Extract the (X, Y) coordinate from the center of the cell holding the provided text.  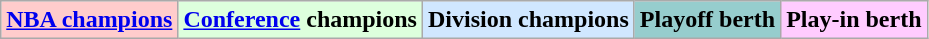
Conference champions (300, 20)
NBA champions (90, 20)
Division champions (528, 20)
Play-in berth (854, 20)
Playoff berth (707, 20)
